Find where the given text appears and provide that cell's center as [X, Y] coordinate. 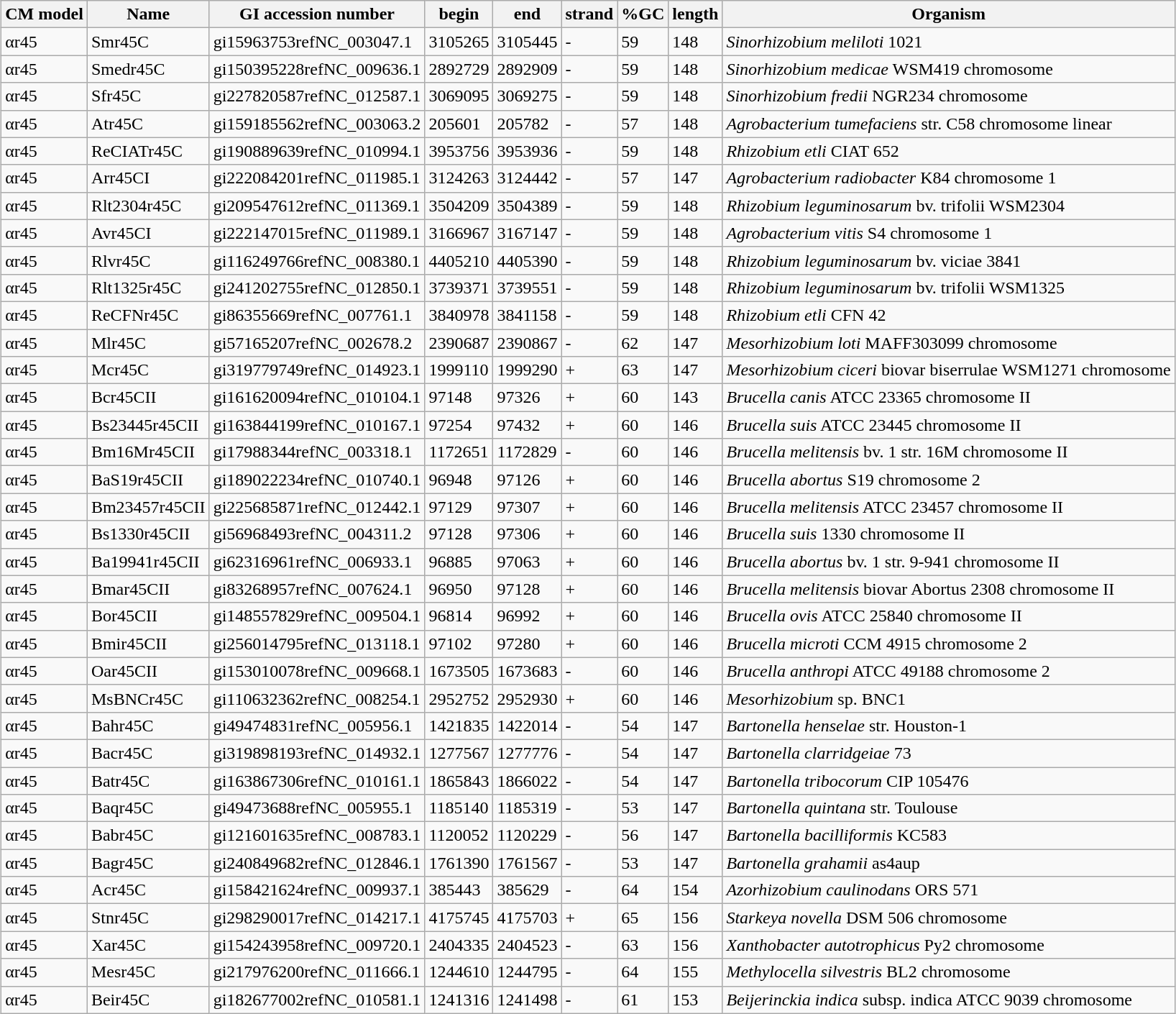
gi158421624refNC_009937.1 [317, 890]
4175703 [528, 918]
1120229 [528, 836]
Ba19941r45CII [148, 562]
1277776 [528, 753]
GI accession number [317, 14]
3841158 [528, 315]
gi319898193refNC_014932.1 [317, 753]
Brucella melitensis bv. 1 str. 16M chromosome II [949, 452]
155 [696, 972]
1172651 [459, 452]
gi189022234refNC_010740.1 [317, 480]
gi57165207refNC_002678.2 [317, 343]
97307 [528, 507]
2892909 [528, 69]
3166967 [459, 233]
3504389 [528, 206]
97326 [528, 398]
Xanthobacter autotrophicus Py2 chromosome [949, 945]
Bartonella tribocorum CIP 105476 [949, 780]
Bartonella clarridgeiae 73 [949, 753]
143 [696, 398]
gi209547612refNC_011369.1 [317, 206]
BaS19r45CII [148, 480]
Name [148, 14]
Brucella canis ATCC 23365 chromosome II [949, 398]
Bm23457r45CII [148, 507]
Bm16Mr45CII [148, 452]
gi163844199refNC_010167.1 [317, 425]
Rhizobium leguminosarum bv. trifolii WSM2304 [949, 206]
gi240849682refNC_012846.1 [317, 863]
gi241202755refNC_012850.1 [317, 288]
97102 [459, 644]
62 [643, 343]
gi163867306refNC_010161.1 [317, 780]
1999290 [528, 370]
gi319779749refNC_014923.1 [317, 370]
Agrobacterium vitis S4 chromosome 1 [949, 233]
ReCIATr45C [148, 151]
gi150395228refNC_009636.1 [317, 69]
gi222147015refNC_011989.1 [317, 233]
1999110 [459, 370]
Brucella abortus bv. 1 str. 9-941 chromosome II [949, 562]
Azorhizobium caulinodans ORS 571 [949, 890]
Baqr45C [148, 808]
1761567 [528, 863]
2404523 [528, 945]
3739551 [528, 288]
Brucella suis ATCC 23445 chromosome II [949, 425]
4175745 [459, 918]
Bs1330r45CII [148, 534]
1761390 [459, 863]
gi49473688refNC_005955.1 [317, 808]
Bartonella bacilliformis KC583 [949, 836]
Bs23445r45CII [148, 425]
end [528, 14]
gi154243958refNC_009720.1 [317, 945]
Agrobacterium radiobacter K84 chromosome 1 [949, 178]
Brucella melitensis ATCC 23457 chromosome II [949, 507]
Bartonella quintana str. Toulouse [949, 808]
385443 [459, 890]
65 [643, 918]
1244795 [528, 972]
1421835 [459, 726]
Brucella suis 1330 chromosome II [949, 534]
gi49474831refNC_005956.1 [317, 726]
2390687 [459, 343]
Agrobacterium tumefaciens str. C58 chromosome linear [949, 124]
Mesr45C [148, 972]
1673505 [459, 671]
Batr45C [148, 780]
Bor45CII [148, 616]
3953936 [528, 151]
96948 [459, 480]
Bmir45CII [148, 644]
Beir45C [148, 1000]
Brucella microti CCM 4915 chromosome 2 [949, 644]
97280 [528, 644]
Organism [949, 14]
96885 [459, 562]
Methylocella silvestris BL2 chromosome [949, 972]
Bartonella grahamii as4aup [949, 863]
1422014 [528, 726]
Beijerinckia indica subsp. indica ATCC 9039 chromosome [949, 1000]
Mesorhizobium ciceri biovar biserrulae WSM1271 chromosome [949, 370]
Oar45CII [148, 671]
gi153010078refNC_009668.1 [317, 671]
205601 [459, 124]
3739371 [459, 288]
3069095 [459, 96]
96992 [528, 616]
CM model [45, 14]
153 [696, 1000]
gi190889639refNC_010994.1 [317, 151]
2892729 [459, 69]
Rlt2304r45C [148, 206]
4405210 [459, 260]
Bahr45C [148, 726]
Bacr45C [148, 753]
gi217976200refNC_011666.1 [317, 972]
97126 [528, 480]
Bartonella henselae str. Houston-1 [949, 726]
97129 [459, 507]
Bagr45C [148, 863]
gi148557829refNC_009504.1 [317, 616]
gi116249766refNC_008380.1 [317, 260]
gi222084201refNC_011985.1 [317, 178]
97254 [459, 425]
3105445 [528, 42]
1185140 [459, 808]
96950 [459, 589]
3124442 [528, 178]
gi17988344refNC_003318.1 [317, 452]
Bmar45CII [148, 589]
begin [459, 14]
3504209 [459, 206]
Babr45C [148, 836]
1241316 [459, 1000]
2952752 [459, 698]
1866022 [528, 780]
Xar45C [148, 945]
1244610 [459, 972]
3953756 [459, 151]
gi227820587refNC_012587.1 [317, 96]
Smedr45C [148, 69]
%GC [643, 14]
gi161620094refNC_010104.1 [317, 398]
1172829 [528, 452]
1120052 [459, 836]
97148 [459, 398]
gi83268957refNC_007624.1 [317, 589]
1185319 [528, 808]
gi110632362refNC_008254.1 [317, 698]
gi298290017refNC_014217.1 [317, 918]
56 [643, 836]
2404335 [459, 945]
Mcr45C [148, 370]
Sinorhizobium medicae WSM419 chromosome [949, 69]
Rhizobium etli CIAT 652 [949, 151]
96814 [459, 616]
gi56968493refNC_004311.2 [317, 534]
97432 [528, 425]
length [696, 14]
154 [696, 890]
97306 [528, 534]
Sinorhizobium fredii NGR234 chromosome [949, 96]
1673683 [528, 671]
gi225685871refNC_012442.1 [317, 507]
strand [589, 14]
3069275 [528, 96]
Stnr45C [148, 918]
gi62316961refNC_006933.1 [317, 562]
Rhizobium etli CFN 42 [949, 315]
205782 [528, 124]
Starkeya novella DSM 506 chromosome [949, 918]
2390867 [528, 343]
Mlr45C [148, 343]
Brucella melitensis biovar Abortus 2308 chromosome II [949, 589]
4405390 [528, 260]
gi256014795refNC_013118.1 [317, 644]
Avr45CI [148, 233]
gi159185562refNC_003063.2 [317, 124]
3840978 [459, 315]
Brucella anthropi ATCC 49188 chromosome 2 [949, 671]
2952930 [528, 698]
1241498 [528, 1000]
Brucella abortus S19 chromosome 2 [949, 480]
gi86355669refNC_007761.1 [317, 315]
gi182677002refNC_010581.1 [317, 1000]
3105265 [459, 42]
Arr45CI [148, 178]
3167147 [528, 233]
97063 [528, 562]
gi121601635refNC_008783.1 [317, 836]
1865843 [459, 780]
Rhizobium leguminosarum bv. trifolii WSM1325 [949, 288]
Atr45C [148, 124]
1277567 [459, 753]
Rlvr45C [148, 260]
Sinorhizobium meliloti 1021 [949, 42]
3124263 [459, 178]
Mesorhizobium loti MAFF303099 chromosome [949, 343]
gi15963753refNC_003047.1 [317, 42]
Rlt1325r45C [148, 288]
Brucella ovis ATCC 25840 chromosome II [949, 616]
Smr45C [148, 42]
Bcr45CII [148, 398]
Sfr45C [148, 96]
Mesorhizobium sp. BNC1 [949, 698]
61 [643, 1000]
385629 [528, 890]
MsBNCr45C [148, 698]
Acr45C [148, 890]
ReCFNr45C [148, 315]
Rhizobium leguminosarum bv. viciae 3841 [949, 260]
